Locate the cell with the specified text and output its (x, y) center coordinate. 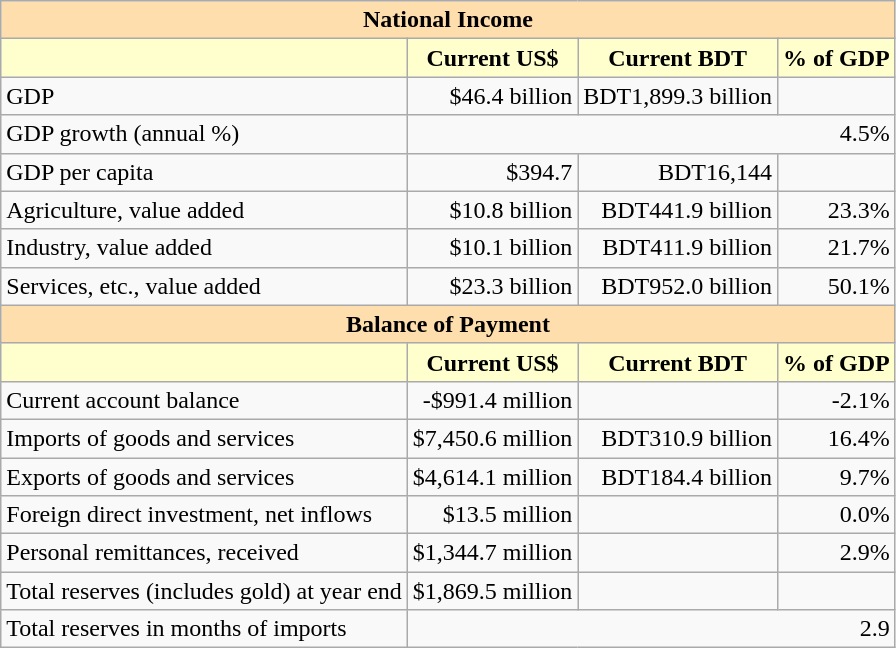
Industry, value added (204, 248)
-$991.4 million (492, 400)
Imports of goods and services (204, 438)
$46.4 billion (492, 96)
9.7% (836, 477)
0.0% (836, 515)
16.4% (836, 438)
21.7% (836, 248)
BDT952.0 billion (678, 286)
$23.3 billion (492, 286)
BDT411.9 billion (678, 248)
BDT1,899.3 billion (678, 96)
Foreign direct investment, net inflows (204, 515)
Exports of goods and services (204, 477)
$1,869.5 million (492, 591)
BDT441.9 billion (678, 210)
National Income (448, 20)
$394.7 (492, 172)
GDP growth (annual %) (204, 134)
Total reserves (includes gold) at year end (204, 591)
Personal remittances, received (204, 553)
$10.1 billion (492, 248)
BDT16,144 (678, 172)
BDT310.9 billion (678, 438)
GDP per capita (204, 172)
$7,450.6 million (492, 438)
$10.8 billion (492, 210)
$4,614.1 million (492, 477)
-2.1% (836, 400)
$13.5 million (492, 515)
BDT184.4 billion (678, 477)
Balance of Payment (448, 324)
$1,344.7 million (492, 553)
Current account balance (204, 400)
Agriculture, value added (204, 210)
4.5% (651, 134)
2.9% (836, 553)
GDP (204, 96)
50.1% (836, 286)
2.9 (651, 629)
23.3% (836, 210)
Services, etc., value added (204, 286)
Total reserves in months of imports (204, 629)
